Find where the given text appears and provide that cell's center as [X, Y] coordinate. 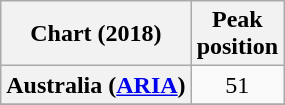
Chart (2018) [96, 34]
Australia (ARIA) [96, 85]
Peakposition [237, 34]
51 [237, 85]
